Detect which cell encompasses the target text, then output its [X, Y] center coordinate. 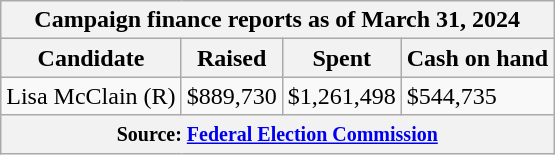
$889,730 [232, 96]
$1,261,498 [342, 96]
$544,735 [477, 96]
Spent [342, 58]
Lisa McClain (R) [91, 96]
Source: Federal Election Commission [278, 134]
Campaign finance reports as of March 31, 2024 [278, 20]
Raised [232, 58]
Candidate [91, 58]
Cash on hand [477, 58]
